Provide the (x, y) coordinate of the cell's center where the given text is located.  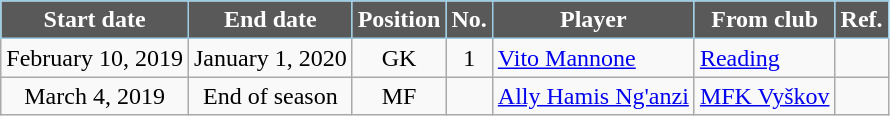
Vito Mannone (593, 58)
January 1, 2020 (270, 58)
March 4, 2019 (95, 96)
1 (469, 58)
Ref. (862, 20)
February 10, 2019 (95, 58)
Position (399, 20)
From club (764, 20)
End date (270, 20)
No. (469, 20)
Ally Hamis Ng'anzi (593, 96)
Player (593, 20)
MF (399, 96)
GK (399, 58)
Reading (764, 58)
MFK Vyškov (764, 96)
Start date (95, 20)
End of season (270, 96)
